Extract the (X, Y) coordinate from the center of the cell holding the provided text.  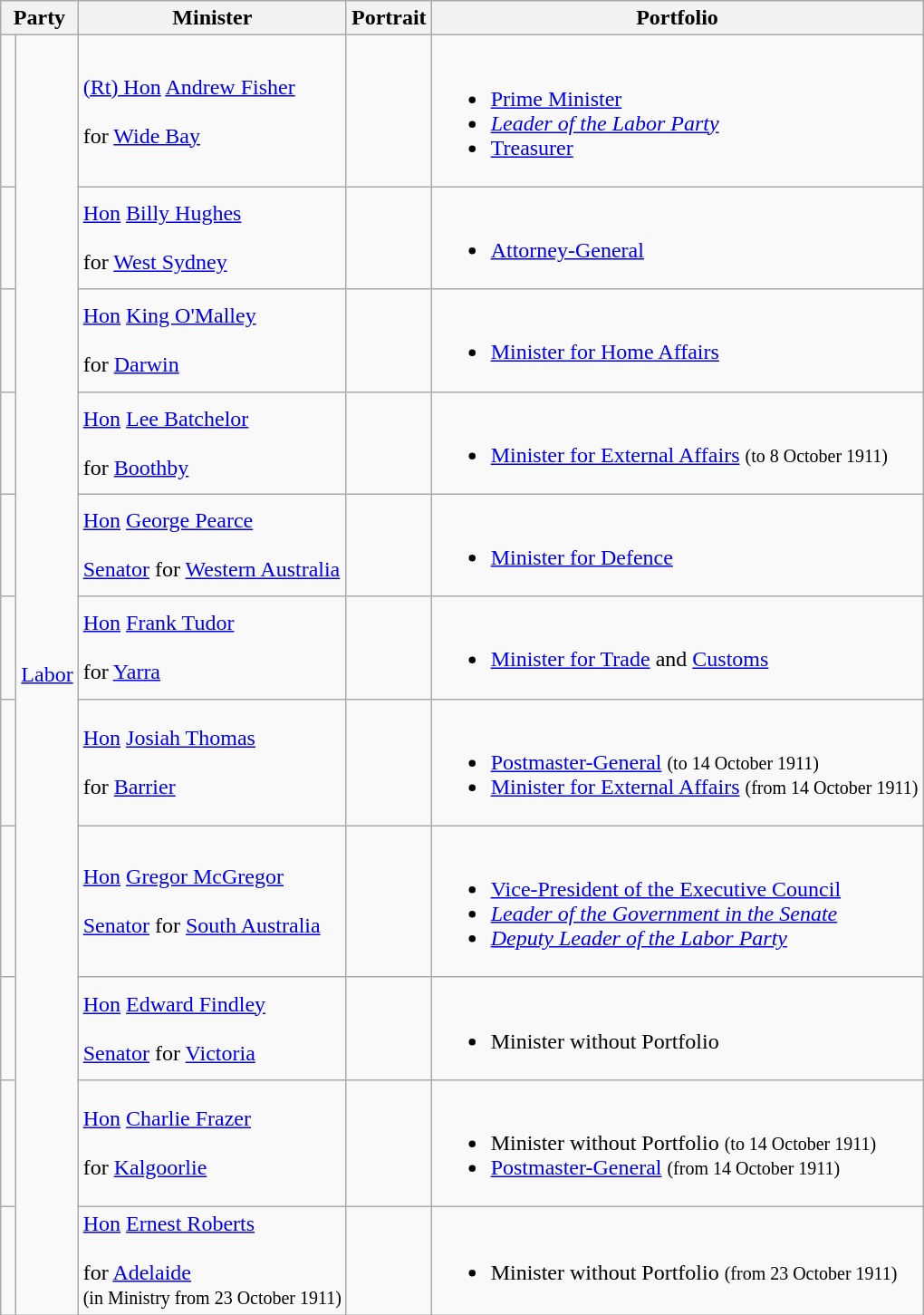
Hon Billy Hughes for West Sydney (212, 237)
Hon Frank Tudor for Yarra (212, 647)
Minister for Home Affairs (678, 341)
Hon Lee Batchelor for Boothby (212, 442)
Party (40, 18)
Labor (47, 675)
Postmaster-General (to 14 October 1911)Minister for External Affairs (from 14 October 1911) (678, 762)
Portrait (389, 18)
Vice-President of the Executive CouncilLeader of the Government in the SenateDeputy Leader of the Labor Party (678, 901)
Minister for External Affairs (to 8 October 1911) (678, 442)
Hon Edward Findley Senator for Victoria (212, 1028)
Minister without Portfolio (678, 1028)
Minister (212, 18)
Minister without Portfolio (to 14 October 1911)Postmaster-General (from 14 October 1911) (678, 1143)
Hon Charlie Frazer for Kalgoorlie (212, 1143)
Hon King O'Malley for Darwin (212, 341)
Hon Josiah Thomas for Barrier (212, 762)
Minister for Trade and Customs (678, 647)
Prime MinisterLeader of the Labor PartyTreasurer (678, 111)
Hon Ernest Roberts for Adelaide (in Ministry from 23 October 1911) (212, 1260)
Attorney-General (678, 237)
Minister for Defence (678, 546)
Portfolio (678, 18)
Hon Gregor McGregor Senator for South Australia (212, 901)
(Rt) Hon Andrew Fisher for Wide Bay (212, 111)
Hon George Pearce Senator for Western Australia (212, 546)
Minister without Portfolio (from 23 October 1911) (678, 1260)
